Scan for the cell matching the given text and deliver its [x, y] coordinate at center. 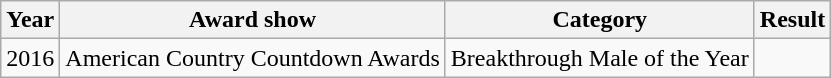
Category [600, 20]
Year [30, 20]
American Country Countdown Awards [252, 58]
2016 [30, 58]
Result [792, 20]
Breakthrough Male of the Year [600, 58]
Award show [252, 20]
